Capture the cell that displays the provided text and extract its (x, y) central coordinate. 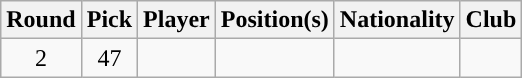
2 (41, 58)
Round (41, 20)
Club (491, 20)
Position(s) (274, 20)
Pick (109, 20)
Nationality (397, 20)
Player (177, 20)
47 (109, 58)
